Locate the cell with the specified text and output its [X, Y] center coordinate. 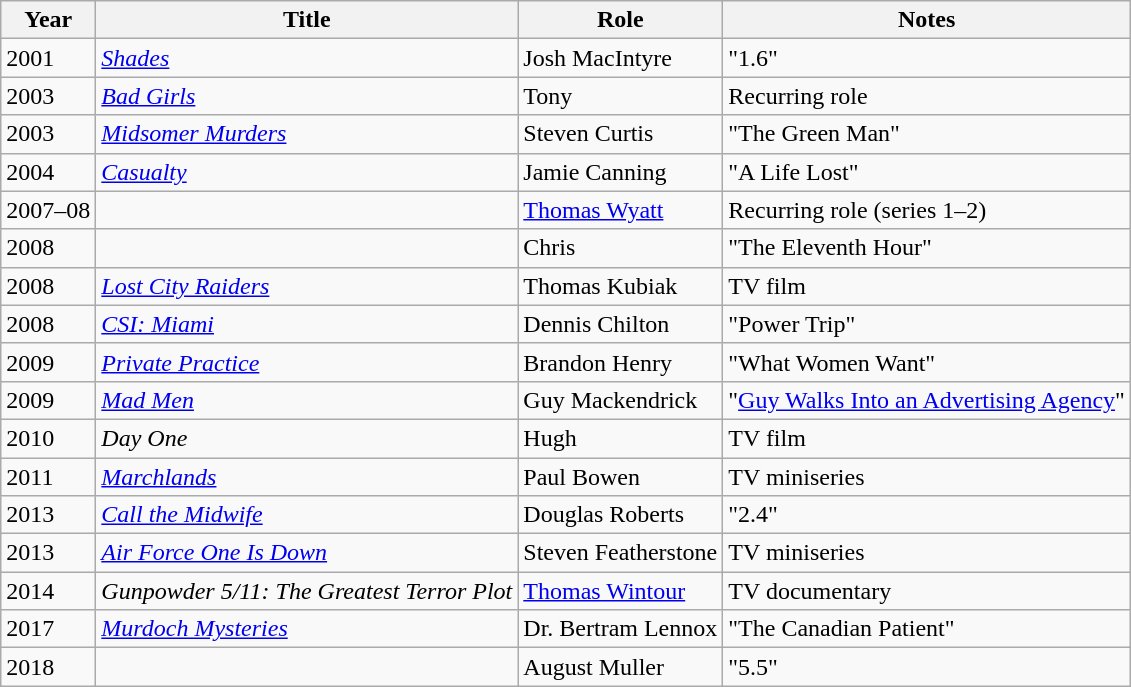
"The Green Man" [927, 134]
Title [307, 20]
Marchlands [307, 477]
"5.5" [927, 667]
Tony [620, 96]
Dennis Chilton [620, 324]
Notes [927, 20]
"2.4" [927, 515]
2004 [48, 172]
Recurring role [927, 96]
TV documentary [927, 591]
Chris [620, 248]
Thomas Wintour [620, 591]
Hugh [620, 438]
"The Canadian Patient" [927, 629]
Mad Men [307, 400]
Jamie Canning [620, 172]
"Power Trip" [927, 324]
Midsomer Murders [307, 134]
"Guy Walks Into an Advertising Agency" [927, 400]
Air Force One Is Down [307, 553]
CSI: Miami [307, 324]
Douglas Roberts [620, 515]
"What Women Want" [927, 362]
August Muller [620, 667]
2014 [48, 591]
Josh MacIntyre [620, 58]
Bad Girls [307, 96]
Gunpowder 5/11: The Greatest Terror Plot [307, 591]
"A Life Lost" [927, 172]
2017 [48, 629]
Brandon Henry [620, 362]
"1.6" [927, 58]
Dr. Bertram Lennox [620, 629]
"The Eleventh Hour" [927, 248]
Paul Bowen [620, 477]
Casualty [307, 172]
Lost City Raiders [307, 286]
Recurring role (series 1–2) [927, 210]
2007–08 [48, 210]
Private Practice [307, 362]
Role [620, 20]
Shades [307, 58]
Thomas Wyatt [620, 210]
2001 [48, 58]
Thomas Kubiak [620, 286]
Guy Mackendrick [620, 400]
Year [48, 20]
2010 [48, 438]
2018 [48, 667]
Call the Midwife [307, 515]
Steven Curtis [620, 134]
Day One [307, 438]
Steven Featherstone [620, 553]
2011 [48, 477]
Murdoch Mysteries [307, 629]
